Locate the cell with the specified text and output its [x, y] center coordinate. 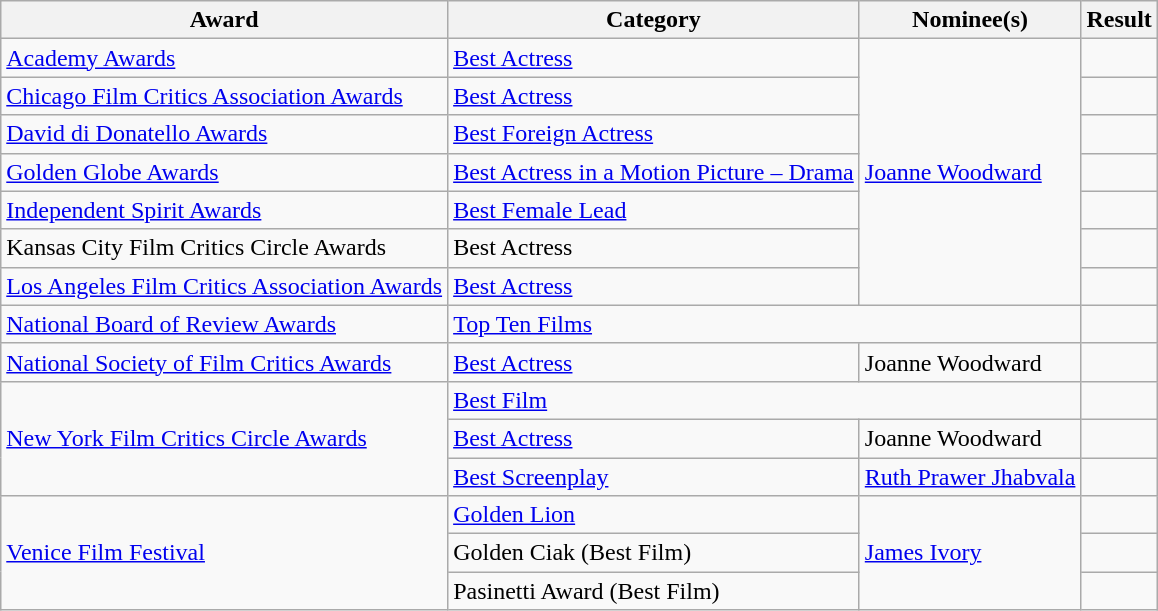
Top Ten Films [764, 324]
Venice Film Festival [224, 553]
Los Angeles Film Critics Association Awards [224, 286]
Independent Spirit Awards [224, 210]
Kansas City Film Critics Circle Awards [224, 248]
Chicago Film Critics Association Awards [224, 96]
David di Donatello Awards [224, 134]
New York Film Critics Circle Awards [224, 438]
Ruth Prawer Jhabvala [970, 477]
Golden Ciak (Best Film) [654, 553]
National Society of Film Critics Awards [224, 362]
Result [1119, 20]
Best Film [764, 400]
Best Female Lead [654, 210]
Award [224, 20]
Best Foreign Actress [654, 134]
Pasinetti Award (Best Film) [654, 591]
Golden Lion [654, 515]
Academy Awards [224, 58]
Best Screenplay [654, 477]
Category [654, 20]
Nominee(s) [970, 20]
National Board of Review Awards [224, 324]
James Ivory [970, 553]
Golden Globe Awards [224, 172]
Best Actress in a Motion Picture – Drama [654, 172]
